Extract the [x, y] coordinate from the center of the cell holding the provided text.  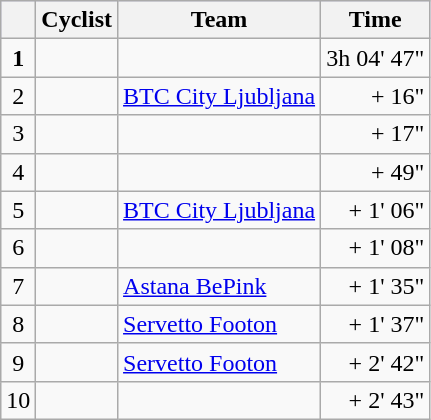
+ 2' 42" [376, 362]
2 [18, 96]
1 [18, 58]
Astana BePink [220, 286]
7 [18, 286]
+ 1' 35" [376, 286]
3 [18, 134]
10 [18, 400]
+ 49" [376, 172]
+ 1' 06" [376, 210]
+ 17" [376, 134]
+ 1' 08" [376, 248]
4 [18, 172]
5 [18, 210]
Cyclist [77, 20]
9 [18, 362]
Time [376, 20]
Team [220, 20]
6 [18, 248]
3h 04' 47" [376, 58]
+ 1' 37" [376, 324]
+ 16" [376, 96]
8 [18, 324]
+ 2' 43" [376, 400]
